Return [X, Y] of the center of cell containing provided text 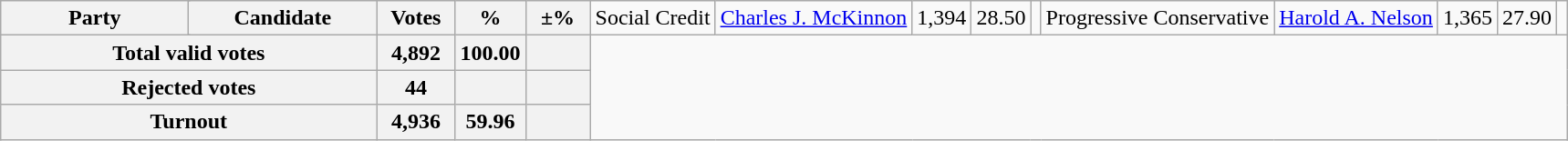
Turnout [189, 122]
59.96 [491, 122]
28.50 [1002, 18]
±% [558, 18]
1,394 [941, 18]
44 [416, 87]
Social Credit [653, 18]
Harold A. Nelson [1356, 18]
Party [95, 18]
Charles J. McKinnon [814, 18]
4,936 [416, 122]
27.90 [1527, 18]
% [491, 18]
Total valid votes [189, 53]
100.00 [491, 53]
Candidate [283, 18]
Progressive Conservative [1158, 18]
1,365 [1467, 18]
Rejected votes [189, 87]
Votes [416, 18]
4,892 [416, 53]
